From the cell containing the given text, extract its center point as [X, Y] coordinate. 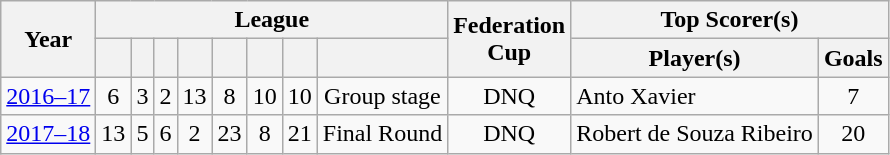
2017–18 [48, 134]
Top Scorer(s) [730, 20]
Group stage [382, 96]
2016–17 [48, 96]
20 [853, 134]
23 [230, 134]
League [272, 20]
FederationCup [510, 39]
3 [142, 96]
Final Round [382, 134]
7 [853, 96]
Year [48, 39]
Anto Xavier [695, 96]
Player(s) [695, 58]
Goals [853, 58]
5 [142, 134]
21 [300, 134]
Robert de Souza Ribeiro [695, 134]
